Locate the cell with the specified text and output its [X, Y] center coordinate. 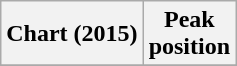
Chart (2015) [72, 34]
Peakposition [189, 34]
